From the cell containing the given text, extract its center point as (x, y) coordinate. 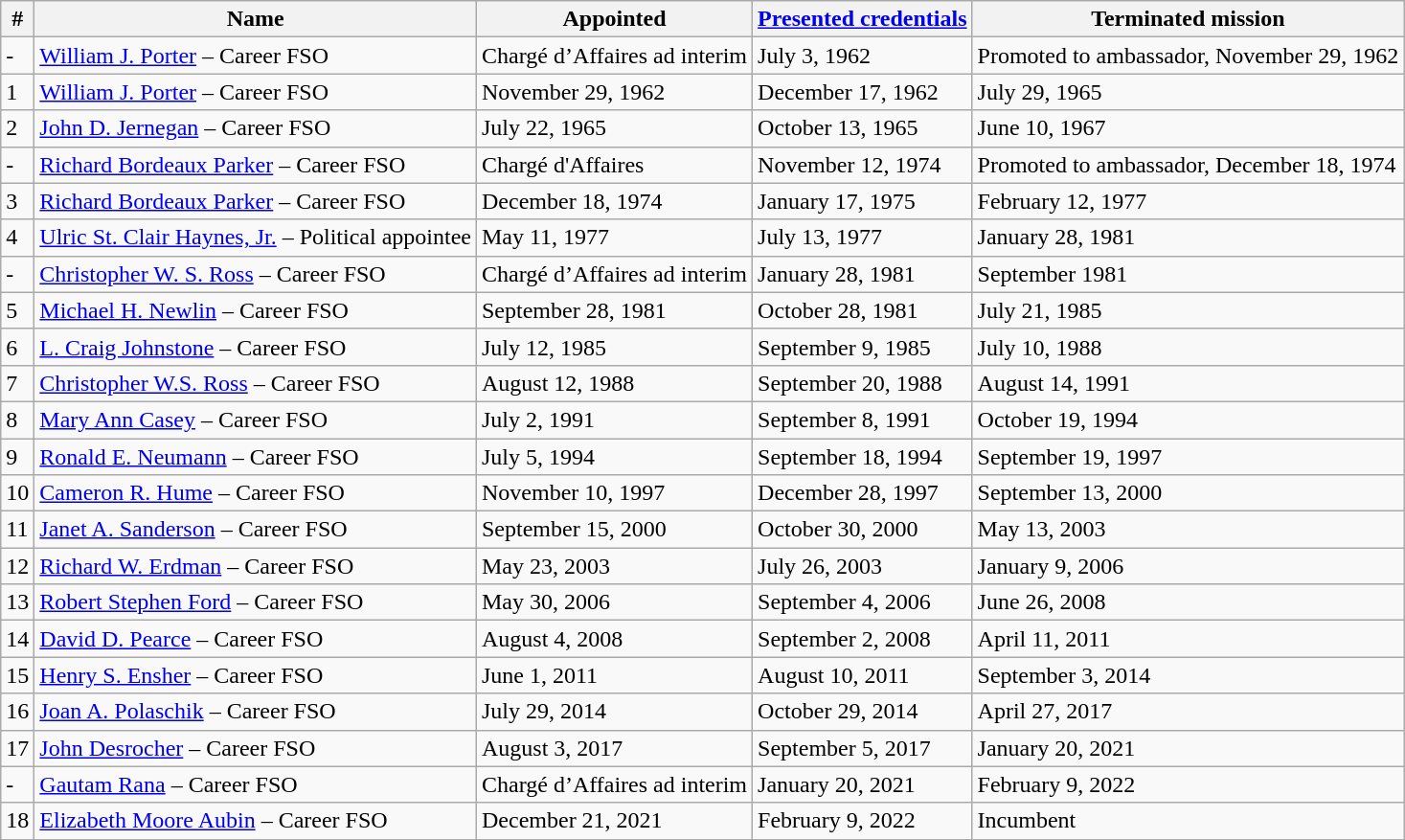
May 30, 2006 (614, 602)
11 (17, 530)
October 28, 1981 (862, 310)
6 (17, 347)
1 (17, 92)
September 4, 2006 (862, 602)
Appointed (614, 19)
13 (17, 602)
May 23, 2003 (614, 566)
November 12, 1974 (862, 165)
December 21, 2021 (614, 821)
August 10, 2011 (862, 675)
December 28, 1997 (862, 493)
Christopher W.S. Ross – Career FSO (256, 383)
2 (17, 128)
7 (17, 383)
5 (17, 310)
Chargé d'Affaires (614, 165)
September 13, 2000 (1188, 493)
December 18, 1974 (614, 201)
September 1981 (1188, 274)
Incumbent (1188, 821)
July 2, 1991 (614, 420)
L. Craig Johnstone – Career FSO (256, 347)
Promoted to ambassador, November 29, 1962 (1188, 56)
July 13, 1977 (862, 238)
8 (17, 420)
September 18, 1994 (862, 457)
November 29, 1962 (614, 92)
# (17, 19)
May 11, 1977 (614, 238)
July 5, 1994 (614, 457)
14 (17, 639)
May 13, 2003 (1188, 530)
September 3, 2014 (1188, 675)
Name (256, 19)
Janet A. Sanderson – Career FSO (256, 530)
Promoted to ambassador, December 18, 1974 (1188, 165)
Henry S. Ensher – Career FSO (256, 675)
February 12, 1977 (1188, 201)
Gautam Rana – Career FSO (256, 784)
Cameron R. Hume – Career FSO (256, 493)
October 29, 2014 (862, 712)
September 2, 2008 (862, 639)
August 4, 2008 (614, 639)
Elizabeth Moore Aubin – Career FSO (256, 821)
Christopher W. S. Ross – Career FSO (256, 274)
January 17, 1975 (862, 201)
June 26, 2008 (1188, 602)
4 (17, 238)
15 (17, 675)
John D. Jernegan – Career FSO (256, 128)
Terminated mission (1188, 19)
April 27, 2017 (1188, 712)
September 19, 1997 (1188, 457)
October 30, 2000 (862, 530)
David D. Pearce – Career FSO (256, 639)
10 (17, 493)
July 29, 2014 (614, 712)
June 10, 1967 (1188, 128)
September 15, 2000 (614, 530)
September 5, 2017 (862, 748)
John Desrocher – Career FSO (256, 748)
July 29, 1965 (1188, 92)
August 14, 1991 (1188, 383)
July 26, 2003 (862, 566)
November 10, 1997 (614, 493)
Presented credentials (862, 19)
Michael H. Newlin – Career FSO (256, 310)
18 (17, 821)
July 21, 1985 (1188, 310)
June 1, 2011 (614, 675)
12 (17, 566)
July 22, 1965 (614, 128)
16 (17, 712)
January 9, 2006 (1188, 566)
September 8, 1991 (862, 420)
October 13, 1965 (862, 128)
Mary Ann Casey – Career FSO (256, 420)
3 (17, 201)
September 28, 1981 (614, 310)
August 12, 1988 (614, 383)
Robert Stephen Ford – Career FSO (256, 602)
Ronald E. Neumann – Career FSO (256, 457)
September 9, 1985 (862, 347)
Richard W. Erdman – Career FSO (256, 566)
December 17, 1962 (862, 92)
Joan A. Polaschik – Career FSO (256, 712)
July 3, 1962 (862, 56)
July 12, 1985 (614, 347)
9 (17, 457)
October 19, 1994 (1188, 420)
Ulric St. Clair Haynes, Jr. – Political appointee (256, 238)
July 10, 1988 (1188, 347)
April 11, 2011 (1188, 639)
September 20, 1988 (862, 383)
17 (17, 748)
August 3, 2017 (614, 748)
